Find where the given text appears and provide that cell's center as [x, y] coordinate. 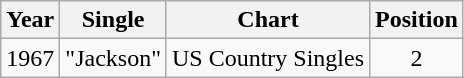
Year [30, 20]
"Jackson" [114, 58]
1967 [30, 58]
Chart [268, 20]
2 [417, 58]
Single [114, 20]
Position [417, 20]
US Country Singles [268, 58]
